Provide the (X, Y) coordinate of the cell's center where the given text is located.  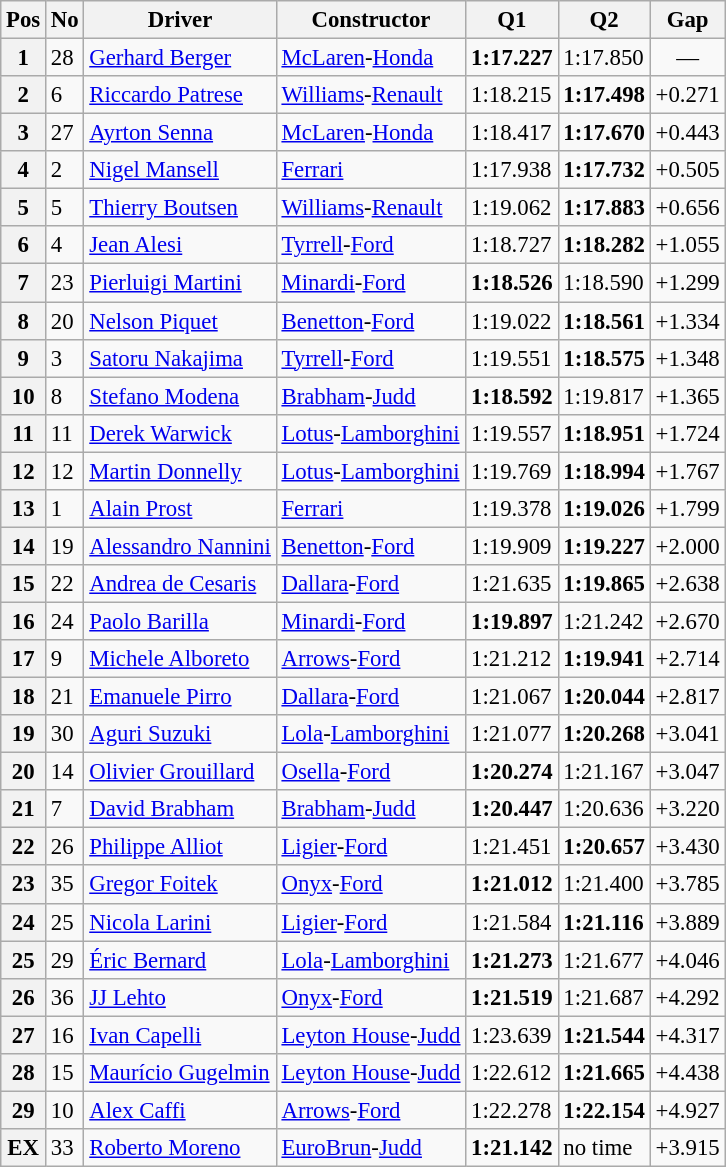
Pos (24, 20)
+2.000 (688, 546)
1:21.635 (512, 584)
30 (65, 734)
1:19.865 (604, 584)
Maurício Gugelmin (180, 1073)
Stefano Modena (180, 396)
Pierluigi Martini (180, 283)
Alessandro Nannini (180, 546)
1:19.557 (512, 433)
Martin Donnelly (180, 471)
+3.785 (688, 885)
Alex Caffi (180, 1110)
Jean Alesi (180, 245)
1:18.727 (512, 245)
+2.638 (688, 584)
+0.443 (688, 133)
1:18.951 (604, 433)
Gregor Foitek (180, 885)
1:17.670 (604, 133)
1:21.242 (604, 621)
1:22.612 (512, 1073)
36 (65, 997)
1:17.938 (512, 170)
1:19.378 (512, 509)
1:23.639 (512, 1035)
Andrea de Cesaris (180, 584)
Ivan Capelli (180, 1035)
1:22.278 (512, 1110)
Gap (688, 20)
Roberto Moreno (180, 1148)
1:17.883 (604, 208)
+4.438 (688, 1073)
Derek Warwick (180, 433)
1:18.561 (604, 321)
1:18.592 (512, 396)
1:19.022 (512, 321)
1:19.817 (604, 396)
+1.799 (688, 509)
+0.656 (688, 208)
+4.046 (688, 960)
Éric Bernard (180, 960)
JJ Lehto (180, 997)
+1.348 (688, 358)
18 (24, 697)
EX (24, 1148)
Riccardo Patrese (180, 95)
1:19.769 (512, 471)
1:21.012 (512, 885)
+2.714 (688, 659)
1:22.154 (604, 1110)
1:19.062 (512, 208)
1:21.451 (512, 847)
No (65, 20)
1:18.526 (512, 283)
Michele Alboreto (180, 659)
+3.047 (688, 772)
1:18.215 (512, 95)
1:18.994 (604, 471)
1:17.498 (604, 95)
1:21.142 (512, 1148)
1:17.732 (604, 170)
1:19.897 (512, 621)
Gerhard Berger (180, 58)
Emanuele Pirro (180, 697)
Osella-Ford (371, 772)
Thierry Boutsen (180, 208)
1:20.268 (604, 734)
+0.505 (688, 170)
13 (24, 509)
Philippe Alliot (180, 847)
+3.041 (688, 734)
+3.889 (688, 922)
+1.299 (688, 283)
1:19.909 (512, 546)
+1.365 (688, 396)
+4.317 (688, 1035)
Driver (180, 20)
1:19.026 (604, 509)
1:17.850 (604, 58)
1:21.212 (512, 659)
1:21.687 (604, 997)
Olivier Grouillard (180, 772)
1:21.067 (512, 697)
1:18.590 (604, 283)
1:21.116 (604, 922)
1:20.657 (604, 847)
Alain Prost (180, 509)
1:20.636 (604, 809)
Ayrton Senna (180, 133)
Nigel Mansell (180, 170)
1:19.941 (604, 659)
+2.817 (688, 697)
1:19.227 (604, 546)
EuroBrun-Judd (371, 1148)
1:21.665 (604, 1073)
1:21.584 (512, 922)
Constructor (371, 20)
1:20.274 (512, 772)
17 (24, 659)
Q1 (512, 20)
1:20.044 (604, 697)
1:21.519 (512, 997)
+3.220 (688, 809)
1:21.077 (512, 734)
no time (604, 1148)
+3.430 (688, 847)
1:21.273 (512, 960)
1:18.417 (512, 133)
1:18.282 (604, 245)
+2.670 (688, 621)
Q2 (604, 20)
1:21.400 (604, 885)
+4.927 (688, 1110)
1:20.447 (512, 809)
1:21.677 (604, 960)
Satoru Nakajima (180, 358)
35 (65, 885)
Nicola Larini (180, 922)
+1.334 (688, 321)
1:17.227 (512, 58)
1:19.551 (512, 358)
+4.292 (688, 997)
+0.271 (688, 95)
+1.767 (688, 471)
— (688, 58)
+1.055 (688, 245)
+3.915 (688, 1148)
1:21.544 (604, 1035)
+1.724 (688, 433)
David Brabham (180, 809)
Aguri Suzuki (180, 734)
Nelson Piquet (180, 321)
1:21.167 (604, 772)
1:18.575 (604, 358)
Paolo Barilla (180, 621)
33 (65, 1148)
